From the cell containing the given text, extract its center point as [x, y] coordinate. 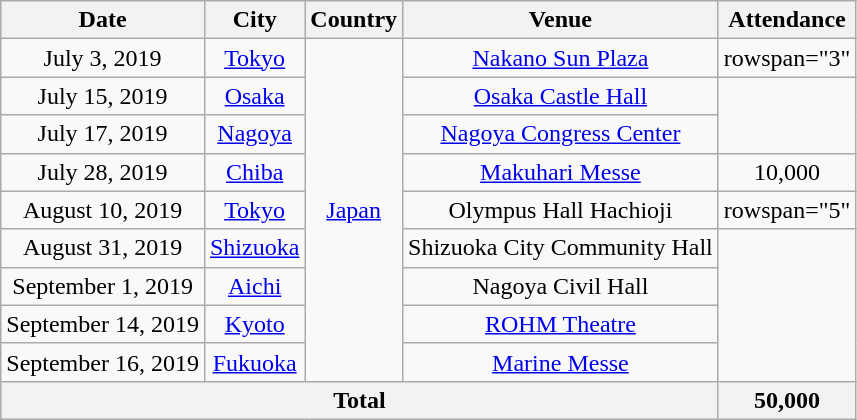
Venue [561, 20]
rowspan="5" [787, 210]
Nakano Sun Plaza [561, 58]
Country [354, 20]
10,000 [787, 172]
September 16, 2019 [103, 362]
July 15, 2019 [103, 96]
August 10, 2019 [103, 210]
Osaka [254, 96]
rowspan="3" [787, 58]
Attendance [787, 20]
Olympus Hall Hachioji [561, 210]
Fukuoka [254, 362]
Kyoto [254, 324]
City [254, 20]
Shizuoka City Community Hall [561, 248]
ROHM Theatre [561, 324]
Makuhari Messe [561, 172]
Chiba [254, 172]
Aichi [254, 286]
Nagoya Congress Center [561, 134]
July 3, 2019 [103, 58]
50,000 [787, 400]
Marine Messe [561, 362]
August 31, 2019 [103, 248]
Total [360, 400]
Date [103, 20]
Shizuoka [254, 248]
Nagoya [254, 134]
September 1, 2019 [103, 286]
September 14, 2019 [103, 324]
July 28, 2019 [103, 172]
Nagoya Civil Hall [561, 286]
July 17, 2019 [103, 134]
Osaka Castle Hall [561, 96]
Japan [354, 210]
